Scan for the cell matching the given text and deliver its (X, Y) coordinate at center. 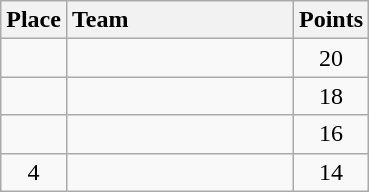
Team (180, 20)
Place (34, 20)
14 (332, 172)
Points (332, 20)
20 (332, 58)
18 (332, 96)
16 (332, 134)
4 (34, 172)
